Detect which cell encompasses the target text, then output its (x, y) center coordinate. 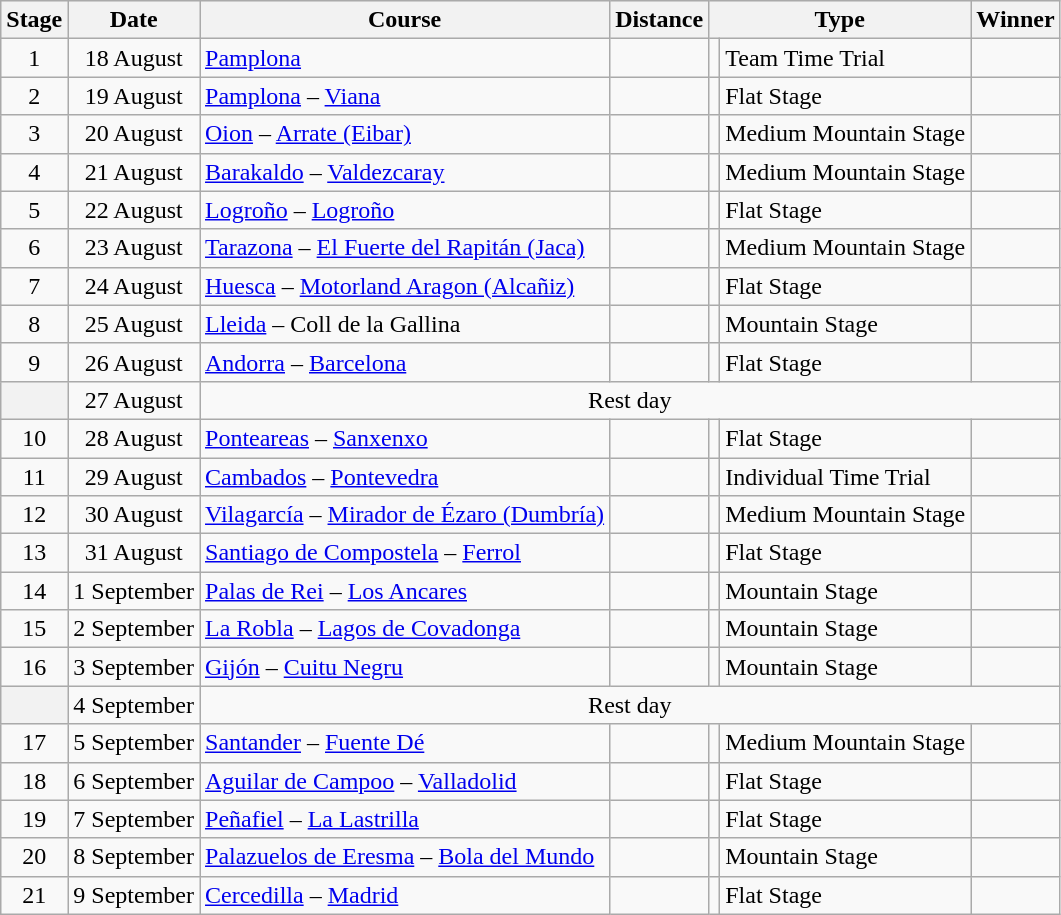
16 (34, 667)
20 August (134, 134)
Type (840, 20)
Pamplona – Viana (405, 96)
Stage (34, 20)
6 (34, 248)
4 September (134, 705)
31 August (134, 553)
8 September (134, 857)
7 September (134, 819)
3 September (134, 667)
7 (34, 286)
Aguilar de Campoo – Valladolid (405, 781)
Santander – Fuente Dé (405, 743)
21 August (134, 172)
19 (34, 819)
26 August (134, 362)
Lleida – Coll de la Gallina (405, 324)
Oion – Arrate (Eibar) (405, 134)
11 (34, 477)
18 (34, 781)
6 September (134, 781)
18 August (134, 58)
20 (34, 857)
10 (34, 438)
5 September (134, 743)
30 August (134, 515)
19 August (134, 96)
4 (34, 172)
12 (34, 515)
Distance (660, 20)
27 August (134, 400)
Palas de Rei – Los Ancares (405, 591)
13 (34, 553)
Ponteareas – Sanxenxo (405, 438)
Barakaldo – Valdezcaray (405, 172)
Palazuelos de Eresma – Bola del Mundo (405, 857)
9 (34, 362)
Vilagarcía – Mirador de Ézaro (Dumbría) (405, 515)
Winner (1016, 20)
25 August (134, 324)
Cercedilla – Madrid (405, 895)
Individual Time Trial (846, 477)
14 (34, 591)
2 September (134, 629)
Andorra – Barcelona (405, 362)
Date (134, 20)
Logroño – Logroño (405, 210)
3 (34, 134)
8 (34, 324)
Santiago de Compostela – Ferrol (405, 553)
Pamplona (405, 58)
Tarazona – El Fuerte del Rapitán (Jaca) (405, 248)
29 August (134, 477)
Team Time Trial (846, 58)
24 August (134, 286)
La Robla – Lagos de Covadonga (405, 629)
Peñafiel – La Lastrilla (405, 819)
1 September (134, 591)
Gijón – Cuitu Negru (405, 667)
23 August (134, 248)
22 August (134, 210)
15 (34, 629)
9 September (134, 895)
Cambados – Pontevedra (405, 477)
1 (34, 58)
2 (34, 96)
17 (34, 743)
21 (34, 895)
28 August (134, 438)
5 (34, 210)
Huesca – Motorland Aragon (Alcañiz) (405, 286)
Course (405, 20)
